Capture the cell that displays the provided text and extract its [X, Y] central coordinate. 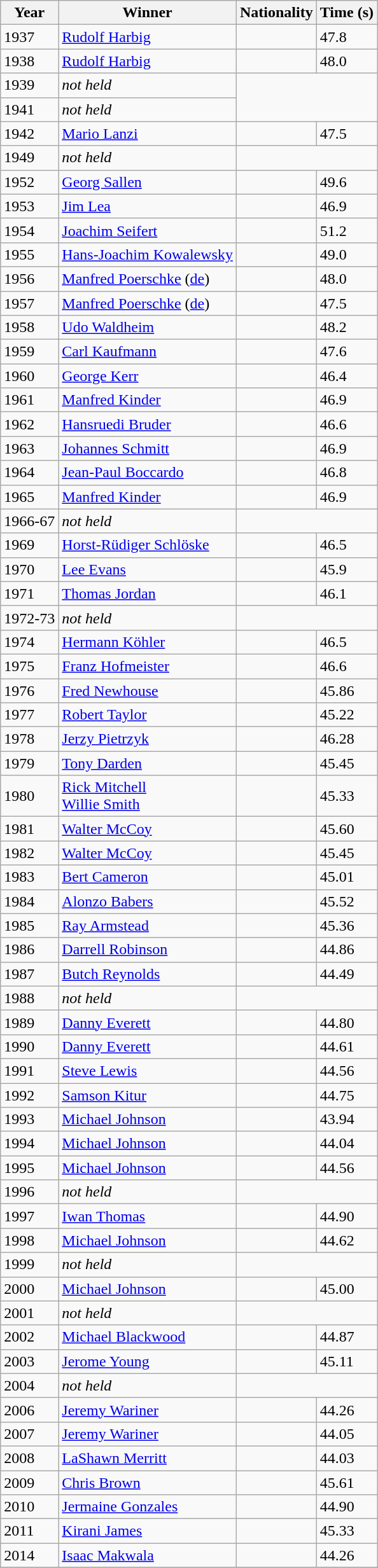
1978 [29, 739]
1949 [29, 158]
1998 [29, 1240]
1962 [29, 424]
46.28 [346, 739]
Chris Brown [148, 1483]
1958 [29, 328]
45.01 [346, 877]
1972-73 [29, 618]
1989 [29, 1022]
Tony Darden [148, 763]
Thomas Jordan [148, 593]
Horst-Rüdiger Schlöske [148, 545]
1976 [29, 690]
1961 [29, 400]
44.80 [346, 1022]
1980 [29, 796]
2010 [29, 1507]
Isaac Makwala [148, 1555]
45.00 [346, 1289]
1937 [29, 37]
49.0 [346, 254]
2011 [29, 1531]
2004 [29, 1385]
Jerzy Pietrzyk [148, 739]
Jerome Young [148, 1361]
1956 [29, 279]
Year [29, 13]
1971 [29, 593]
1970 [29, 569]
46.1 [346, 593]
Udo Waldheim [148, 328]
2009 [29, 1483]
1963 [29, 448]
1952 [29, 182]
George Kerr [148, 376]
1938 [29, 61]
Steve Lewis [148, 1071]
1987 [29, 974]
Jim Lea [148, 206]
Ray Armstead [148, 926]
Alonzo Babers [148, 901]
44.75 [346, 1095]
LaShawn Merritt [148, 1458]
Jermaine Gonzales [148, 1507]
1960 [29, 376]
1974 [29, 642]
1959 [29, 352]
45.60 [346, 829]
1964 [29, 473]
Iwan Thomas [148, 1216]
47.8 [346, 37]
1991 [29, 1071]
1979 [29, 763]
Samson Kitur [148, 1095]
Darrell Robinson [148, 950]
1955 [29, 254]
45.22 [346, 715]
1942 [29, 134]
48.2 [346, 328]
Franz Hofmeister [148, 666]
2002 [29, 1337]
51.2 [346, 230]
2003 [29, 1361]
1990 [29, 1046]
2001 [29, 1313]
44.49 [346, 974]
46.4 [346, 376]
44.87 [346, 1337]
1969 [29, 545]
44.03 [346, 1458]
Kirani James [148, 1531]
1975 [29, 666]
45.52 [346, 901]
Hans-Joachim Kowalewsky [148, 254]
Johannes Schmitt [148, 448]
1977 [29, 715]
1997 [29, 1216]
Hermann Köhler [148, 642]
1966-67 [29, 521]
1953 [29, 206]
2014 [29, 1555]
Michael Blackwood [148, 1337]
Bert Cameron [148, 877]
1996 [29, 1192]
45.86 [346, 690]
Joachim Seifert [148, 230]
Rick MitchellWillie Smith [148, 796]
Butch Reynolds [148, 974]
45.36 [346, 926]
1941 [29, 109]
Jean-Paul Boccardo [148, 473]
43.94 [346, 1120]
Mario Lanzi [148, 134]
1984 [29, 901]
Winner [148, 13]
Fred Newhouse [148, 690]
1982 [29, 853]
1995 [29, 1168]
1986 [29, 950]
Carl Kaufmann [148, 352]
2006 [29, 1410]
2008 [29, 1458]
44.04 [346, 1144]
45.9 [346, 569]
1965 [29, 497]
1954 [29, 230]
2000 [29, 1289]
44.86 [346, 950]
1994 [29, 1144]
44.62 [346, 1240]
1988 [29, 998]
45.61 [346, 1483]
1983 [29, 877]
Lee Evans [148, 569]
1981 [29, 829]
49.6 [346, 182]
Robert Taylor [148, 715]
1939 [29, 85]
Nationality [276, 13]
Time (s) [346, 13]
Georg Sallen [148, 182]
46.8 [346, 473]
1999 [29, 1265]
1957 [29, 303]
45.11 [346, 1361]
Hansruedi Bruder [148, 424]
1993 [29, 1120]
1992 [29, 1095]
47.6 [346, 352]
44.61 [346, 1046]
2007 [29, 1434]
44.05 [346, 1434]
1985 [29, 926]
